Output the (x, y) coordinate of the center of the cell containing the given text.  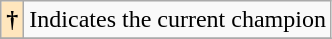
Indicates the current champion (178, 20)
† (12, 20)
